From the cell containing the given text, extract its center point as (x, y) coordinate. 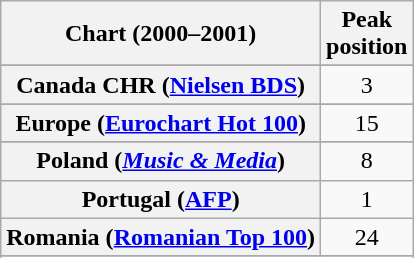
1 (367, 199)
24 (367, 237)
Canada CHR (Nielsen BDS) (161, 85)
Romania (Romanian Top 100) (161, 237)
Poland (Music & Media) (161, 161)
8 (367, 161)
15 (367, 123)
Portugal (AFP) (161, 199)
Chart (2000–2001) (161, 34)
Europe (Eurochart Hot 100) (161, 123)
Peakposition (367, 34)
3 (367, 85)
